Locate the cell with the specified text and output its (X, Y) center coordinate. 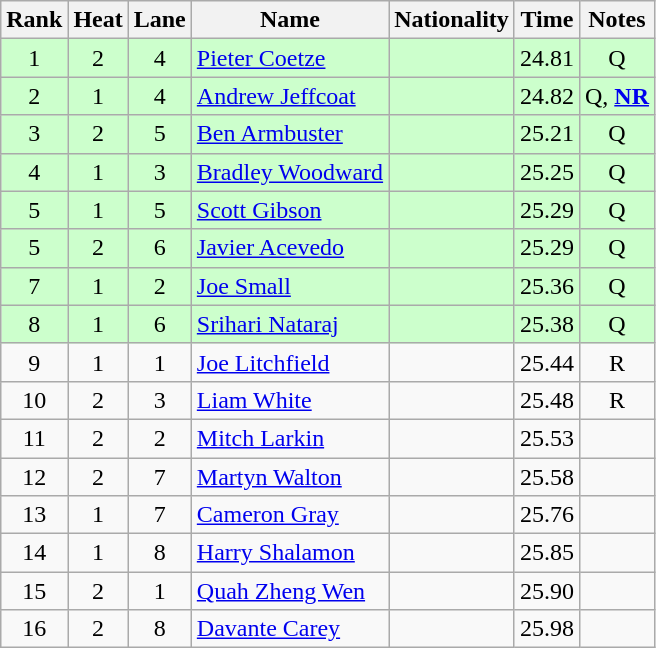
13 (34, 515)
Quah Zheng Wen (290, 591)
Rank (34, 20)
Srihari Nataraj (290, 324)
Joe Small (290, 286)
25.21 (546, 134)
24.82 (546, 96)
Lane (160, 20)
Pieter Coetze (290, 58)
Mitch Larkin (290, 438)
Davante Carey (290, 629)
25.53 (546, 438)
Ben Armbuster (290, 134)
25.98 (546, 629)
25.90 (546, 591)
Cameron Gray (290, 515)
Name (290, 20)
Joe Litchfield (290, 362)
10 (34, 400)
16 (34, 629)
Notes (616, 20)
Javier Acevedo (290, 248)
11 (34, 438)
14 (34, 553)
Andrew Jeffcoat (290, 96)
25.58 (546, 477)
25.25 (546, 172)
25.44 (546, 362)
25.36 (546, 286)
24.81 (546, 58)
25.38 (546, 324)
15 (34, 591)
Scott Gibson (290, 210)
Harry Shalamon (290, 553)
Liam White (290, 400)
Martyn Walton (290, 477)
Time (546, 20)
9 (34, 362)
Q, NR (616, 96)
12 (34, 477)
25.48 (546, 400)
25.76 (546, 515)
Nationality (452, 20)
Heat (98, 20)
25.85 (546, 553)
Bradley Woodward (290, 172)
